Output the (x, y) coordinate of the center of the cell containing the given text.  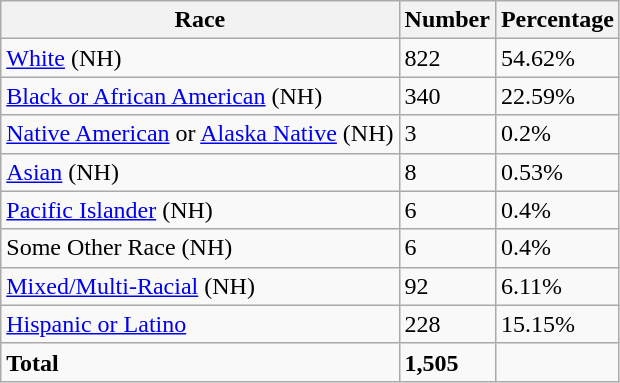
Native American or Alaska Native (NH) (200, 134)
Pacific Islander (NH) (200, 210)
Hispanic or Latino (200, 324)
Total (200, 362)
Number (447, 20)
Some Other Race (NH) (200, 248)
Race (200, 20)
Asian (NH) (200, 172)
Mixed/Multi-Racial (NH) (200, 286)
Black or African American (NH) (200, 96)
54.62% (557, 58)
1,505 (447, 362)
3 (447, 134)
Percentage (557, 20)
White (NH) (200, 58)
340 (447, 96)
15.15% (557, 324)
6.11% (557, 286)
822 (447, 58)
92 (447, 286)
22.59% (557, 96)
0.2% (557, 134)
8 (447, 172)
228 (447, 324)
0.53% (557, 172)
